Locate the cell with the specified text and output its [x, y] center coordinate. 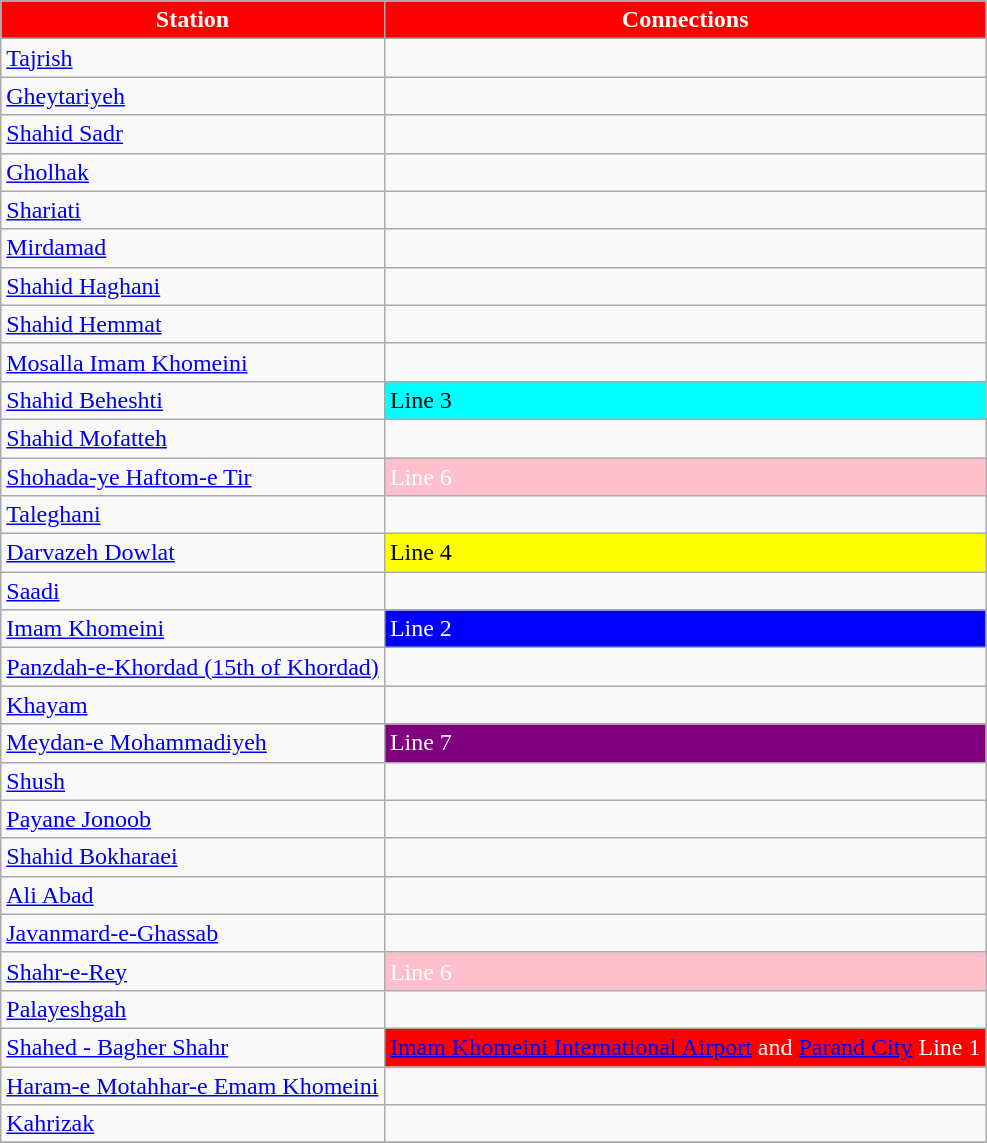
Shahid Sadr [193, 134]
Shariati [193, 210]
Palayeshgah [193, 1009]
Gheytariyeh [193, 96]
Imam Khomeini [193, 629]
Line 2 [685, 629]
Imam Khomeini International Airport and Parand City Line 1 [685, 1047]
Shahed - Bagher Shahr [193, 1047]
Kahrizak [193, 1124]
Meydan-e Mohammadiyeh [193, 743]
Shahid Beheshti [193, 400]
Shahr-e-Rey [193, 971]
Shahid Bokharaei [193, 857]
Mosalla Imam Khomeini [193, 362]
Gholhak [193, 172]
Haram-e Motahhar-e Emam Khomeini [193, 1085]
Taleghani [193, 515]
Station [193, 20]
Connections [685, 20]
Shahid Mofatteh [193, 438]
Shahid Hemmat [193, 324]
Ali Abad [193, 895]
Shahid Haghani [193, 286]
Khayam [193, 705]
Payane Jonoob [193, 819]
Tajrish [193, 58]
Shohada-ye Haftom-e Tir [193, 477]
Line 3 [685, 400]
Line 7 [685, 743]
Line 4 [685, 553]
Saadi [193, 591]
Javanmard-e-Ghassab [193, 933]
Mirdamad [193, 248]
Darvazeh Dowlat [193, 553]
Shush [193, 781]
Panzdah-e-Khordad (15th of Khordad) [193, 667]
